Scan for the cell matching the given text and deliver its [x, y] coordinate at center. 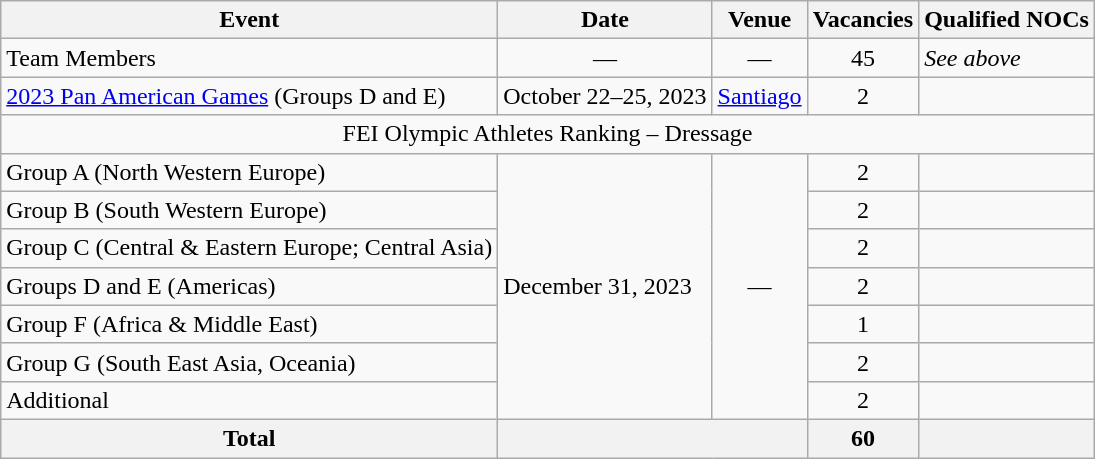
2023 Pan American Games (Groups D and E) [250, 96]
Venue [760, 20]
Group G (South East Asia, Oceania) [250, 362]
Vacancies [863, 20]
Santiago [760, 96]
Groups D and E (Americas) [250, 286]
Group F (Africa & Middle East) [250, 324]
Total [250, 438]
December 31, 2023 [605, 286]
1 [863, 324]
45 [863, 58]
Qualified NOCs [1007, 20]
Team Members [250, 58]
60 [863, 438]
Event [250, 20]
Group C (Central & Eastern Europe; Central Asia) [250, 248]
FEI Olympic Athletes Ranking – Dressage [548, 134]
Date [605, 20]
Group B (South Western Europe) [250, 210]
October 22–25, 2023 [605, 96]
Additional [250, 400]
Group A (North Western Europe) [250, 172]
See above [1007, 58]
